Scan for the cell matching the given text and deliver its (x, y) coordinate at center. 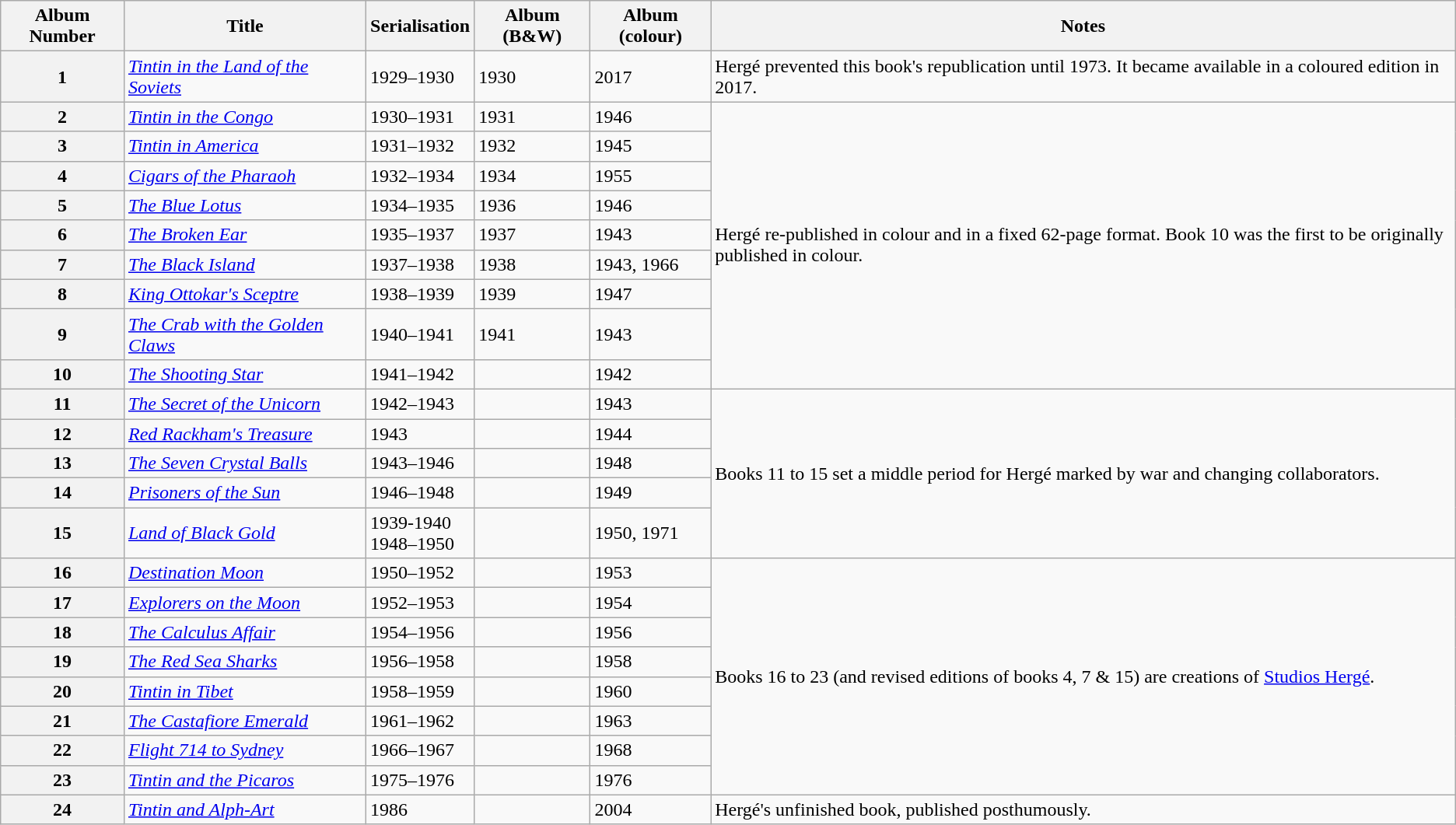
Land of Black Gold (244, 533)
1950–1952 (420, 573)
17 (62, 603)
1938–1939 (420, 294)
1942 (650, 374)
The Castafiore Emerald (244, 721)
1942–1943 (420, 404)
13 (62, 463)
1945 (650, 146)
15 (62, 533)
The Broken Ear (244, 235)
9 (62, 334)
19 (62, 662)
Books 11 to 15 set a middle period for Hergé marked by war and changing collaborators. (1083, 473)
1937–1938 (420, 264)
The Seven Crystal Balls (244, 463)
1950, 1971 (650, 533)
Tintin in Tibet (244, 691)
Notes (1083, 26)
24 (62, 809)
Album (colour) (650, 26)
5 (62, 205)
1943–1946 (420, 463)
1953 (650, 573)
Hergé's unfinished book, published posthumously. (1083, 809)
1968 (650, 750)
Hergé prevented this book's republication until 1973. It became available in a coloured edition in 2017. (1083, 76)
Tintin and Alph-Art (244, 809)
1941 (532, 334)
1931–1932 (420, 146)
22 (62, 750)
1966–1967 (420, 750)
Cigars of the Pharaoh (244, 176)
1941–1942 (420, 374)
14 (62, 493)
King Ottokar's Sceptre (244, 294)
The Blue Lotus (244, 205)
Prisoners of the Sun (244, 493)
1956–1958 (420, 662)
1963 (650, 721)
1948 (650, 463)
Destination Moon (244, 573)
1934 (532, 176)
1940–1941 (420, 334)
20 (62, 691)
Explorers on the Moon (244, 603)
Flight 714 to Sydney (244, 750)
1961–1962 (420, 721)
2017 (650, 76)
Hergé re-published in colour and in a fixed 62-page format. Book 10 was the first to be originally published in colour. (1083, 246)
4 (62, 176)
Album Number (62, 26)
1931 (532, 117)
The Shooting Star (244, 374)
The Black Island (244, 264)
1929–1930 (420, 76)
1954–1956 (420, 632)
2004 (650, 809)
1944 (650, 433)
1956 (650, 632)
16 (62, 573)
1935–1937 (420, 235)
1938 (532, 264)
18 (62, 632)
1975–1976 (420, 780)
1936 (532, 205)
1943, 1966 (650, 264)
1932 (532, 146)
1952–1953 (420, 603)
The Crab with the Golden Claws (244, 334)
1 (62, 76)
11 (62, 404)
Tintin in the Congo (244, 117)
1960 (650, 691)
2 (62, 117)
3 (62, 146)
12 (62, 433)
1946–1948 (420, 493)
6 (62, 235)
1930 (532, 76)
1932–1934 (420, 176)
1947 (650, 294)
1958 (650, 662)
Album (B&W) (532, 26)
1939 (532, 294)
1954 (650, 603)
1986 (420, 809)
Tintin in America (244, 146)
1955 (650, 176)
1949 (650, 493)
7 (62, 264)
The Secret of the Unicorn (244, 404)
1937 (532, 235)
23 (62, 780)
8 (62, 294)
1939-19401948–1950 (420, 533)
1934–1935 (420, 205)
Tintin and the Picaros (244, 780)
The Calculus Affair (244, 632)
Serialisation (420, 26)
1958–1959 (420, 691)
10 (62, 374)
1930–1931 (420, 117)
The Red Sea Sharks (244, 662)
Title (244, 26)
Books 16 to 23 (and revised editions of books 4, 7 & 15) are creations of Studios Hergé. (1083, 676)
21 (62, 721)
1976 (650, 780)
Red Rackham's Treasure (244, 433)
Tintin in the Land of the Soviets (244, 76)
